Scan for the cell matching the given text and deliver its [X, Y] coordinate at center. 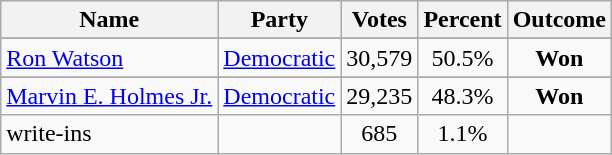
50.5% [462, 58]
30,579 [380, 58]
48.3% [462, 96]
Marvin E. Holmes Jr. [110, 96]
Outcome [559, 20]
Party [280, 20]
Name [110, 20]
29,235 [380, 96]
1.1% [462, 134]
685 [380, 134]
Ron Watson [110, 58]
Votes [380, 20]
Percent [462, 20]
write-ins [110, 134]
